Locate the cell with the specified text and output its [X, Y] center coordinate. 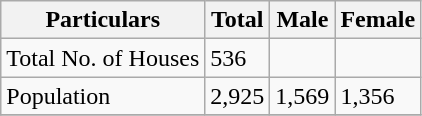
Particulars [103, 20]
Total No. of Houses [103, 58]
536 [238, 58]
Population [103, 96]
Total [238, 20]
Male [302, 20]
Female [378, 20]
2,925 [238, 96]
1,569 [302, 96]
1,356 [378, 96]
